Pinpoint the cell where the given text exists, returning its (X, Y) midpoint coordinate. 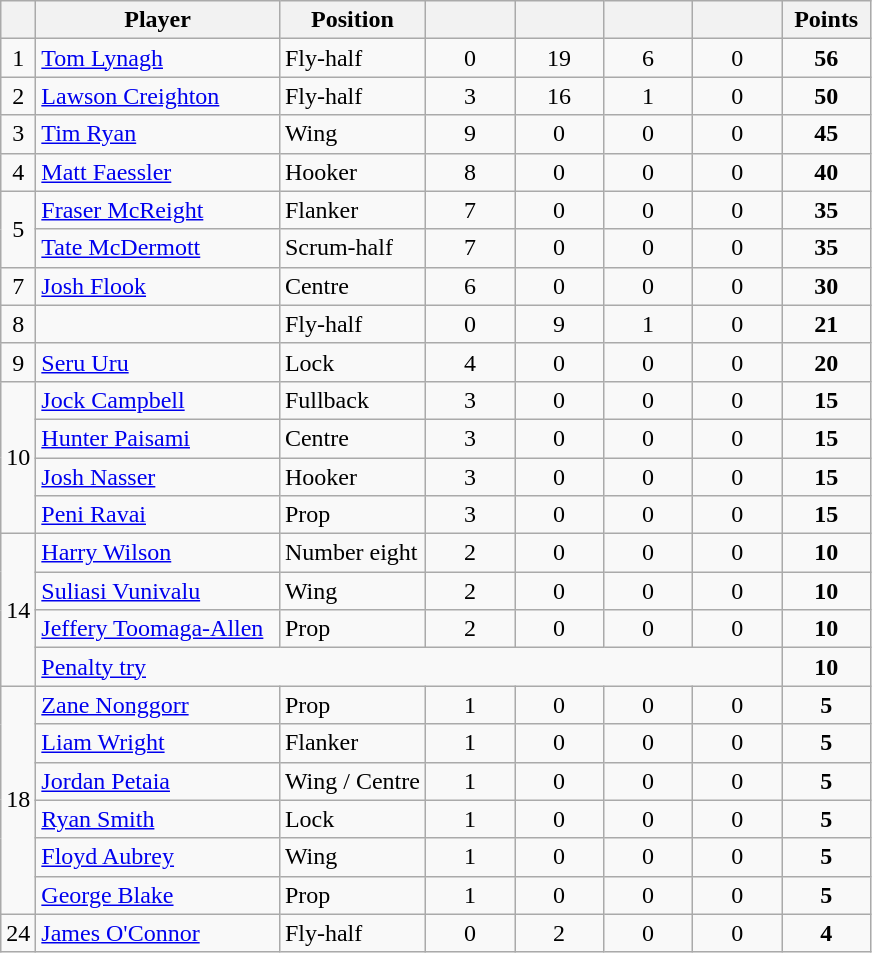
14 (18, 610)
Penalty try (409, 667)
21 (826, 324)
Floyd Aubrey (158, 857)
Jordan Petaia (158, 781)
Player (158, 20)
40 (826, 172)
Seru Uru (158, 362)
Liam Wright (158, 743)
Hunter Paisami (158, 438)
Scrum-half (352, 248)
Fraser McReight (158, 210)
19 (558, 58)
18 (18, 800)
James O'Connor (158, 933)
20 (826, 362)
Ryan Smith (158, 819)
30 (826, 286)
50 (826, 96)
Tim Ryan (158, 134)
45 (826, 134)
Jeffery Toomaga-Allen (158, 629)
Peni Ravai (158, 515)
16 (558, 96)
Harry Wilson (158, 553)
24 (18, 933)
Matt Faessler (158, 172)
Tate McDermott (158, 248)
Tom Lynagh (158, 58)
George Blake (158, 895)
Number eight (352, 553)
Wing / Centre (352, 781)
Position (352, 20)
Fullback (352, 400)
Suliasi Vunivalu (158, 591)
Lawson Creighton (158, 96)
56 (826, 58)
Josh Flook (158, 286)
Josh Nasser (158, 477)
Jock Campbell (158, 400)
Points (826, 20)
Zane Nonggorr (158, 705)
